From the cell containing the given text, extract its center point as (X, Y) coordinate. 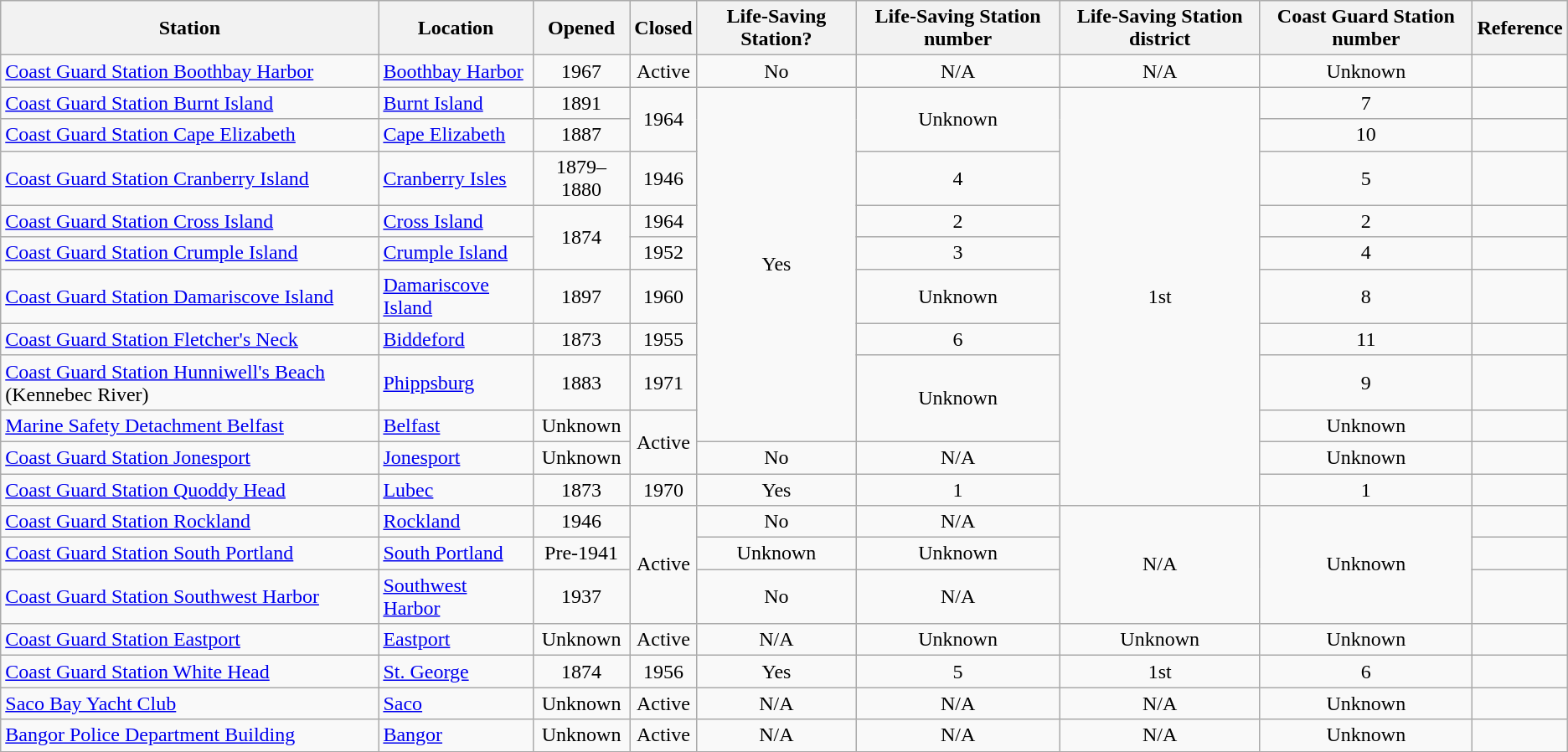
1955 (663, 339)
7 (1366, 103)
Coast Guard Station Cape Elizabeth (189, 135)
Opened (581, 28)
Coast Guard Station Cranberry Island (189, 178)
Coast Guard Station Jonesport (189, 457)
Eastport (456, 640)
Coast Guard Station Eastport (189, 640)
1971 (663, 382)
Coast Guard Station Burnt Island (189, 103)
Coast Guard Station Damariscove Island (189, 296)
Jonesport (456, 457)
Coast Guard Station Southwest Harbor (189, 596)
Cape Elizabeth (456, 135)
Damariscove Island (456, 296)
Life-Saving Station number (958, 28)
1897 (581, 296)
Biddeford (456, 339)
Burnt Island (456, 103)
Life-Saving Station district (1160, 28)
1879–1880 (581, 178)
Coast Guard Station Crumple Island (189, 253)
1970 (663, 490)
Coast Guard Station number (1366, 28)
Coast Guard Station White Head (189, 672)
1883 (581, 382)
St. George (456, 672)
Belfast (456, 425)
Location (456, 28)
Reference (1519, 28)
Coast Guard Station Hunniwell's Beach (Kennebec River) (189, 382)
Closed (663, 28)
Pre-1941 (581, 554)
Coast Guard Station Fletcher's Neck (189, 339)
Coast Guard Station Boothbay Harbor (189, 71)
Saco (456, 703)
Bangor (456, 735)
Boothbay Harbor (456, 71)
Lubec (456, 490)
Southwest Harbor (456, 596)
1887 (581, 135)
Crumple Island (456, 253)
Bangor Police Department Building (189, 735)
1952 (663, 253)
Coast Guard Station Cross Island (189, 221)
1960 (663, 296)
Cranberry Isles (456, 178)
Coast Guard Station South Portland (189, 554)
8 (1366, 296)
Station (189, 28)
Coast Guard Station Rockland (189, 522)
Life-Saving Station? (776, 28)
9 (1366, 382)
Coast Guard Station Quoddy Head (189, 490)
South Portland (456, 554)
1967 (581, 71)
Phippsburg (456, 382)
3 (958, 253)
Rockland (456, 522)
Cross Island (456, 221)
11 (1366, 339)
1956 (663, 672)
Saco Bay Yacht Club (189, 703)
1891 (581, 103)
Marine Safety Detachment Belfast (189, 425)
1937 (581, 596)
10 (1366, 135)
